Identify which cell holds the provided text, then report its [X, Y] central coordinate. 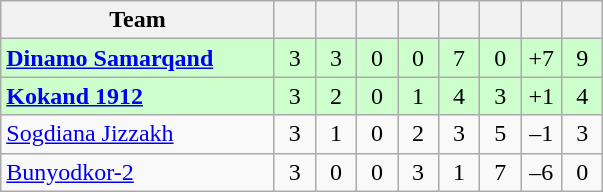
+7 [542, 58]
5 [500, 134]
Dinamo Samarqand [138, 58]
9 [582, 58]
–1 [542, 134]
–6 [542, 172]
Kokand 1912 [138, 96]
Team [138, 20]
+1 [542, 96]
Bunyodkor-2 [138, 172]
Sogdiana Jizzakh [138, 134]
